Identify which cell holds the provided text, then report its (X, Y) central coordinate. 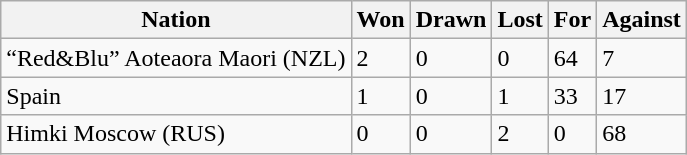
Lost (520, 20)
Nation (176, 20)
For (572, 20)
Spain (176, 96)
Himki Moscow (RUS) (176, 134)
64 (572, 58)
68 (642, 134)
“Red&Blu” Aoteaora Maori (NZL) (176, 58)
7 (642, 58)
Against (642, 20)
33 (572, 96)
Drawn (451, 20)
Won (380, 20)
17 (642, 96)
